Return the (X, Y) coordinate for the center point of the cell that contains the specified text.  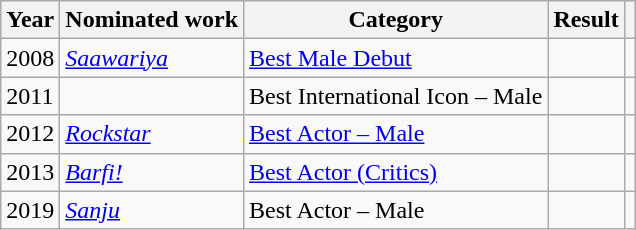
Rockstar (152, 134)
Best International Icon – Male (396, 96)
Sanju (152, 210)
Saawariya (152, 58)
2012 (30, 134)
2013 (30, 172)
Category (396, 20)
2019 (30, 210)
2008 (30, 58)
Barfi! (152, 172)
Year (30, 20)
Best Male Debut (396, 58)
Best Actor (Critics) (396, 172)
Result (586, 20)
2011 (30, 96)
Nominated work (152, 20)
